Return the [x, y] coordinate for the center point of the cell that contains the specified text.  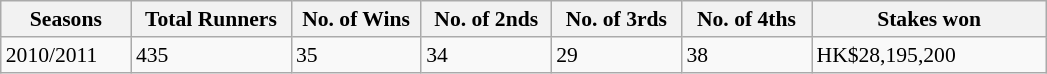
No. of 2nds [486, 19]
Seasons [66, 19]
38 [746, 55]
35 [356, 55]
No. of 3rds [616, 19]
Stakes won [930, 19]
435 [211, 55]
34 [486, 55]
2010/2011 [66, 55]
Total Runners [211, 19]
No. of Wins [356, 19]
No. of 4ths [746, 19]
HK$28,195,200 [930, 55]
29 [616, 55]
